Scan for the cell matching the given text and deliver its [X, Y] coordinate at center. 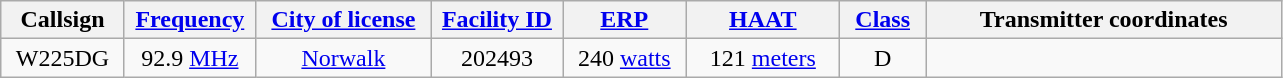
240 watts [624, 58]
Norwalk [343, 58]
Facility ID [496, 20]
121 meters [763, 58]
W225DG [63, 58]
202493 [496, 58]
ERP [624, 20]
Class [883, 20]
City of license [343, 20]
92.9 MHz [190, 58]
Frequency [190, 20]
Callsign [63, 20]
Transmitter coordinates [1104, 20]
HAAT [763, 20]
D [883, 58]
